Detect which cell encompasses the target text, then output its [x, y] center coordinate. 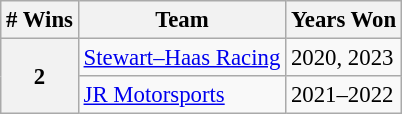
# Wins [40, 20]
2020, 2023 [344, 58]
Years Won [344, 20]
Stewart–Haas Racing [182, 58]
Team [182, 20]
2 [40, 76]
JR Motorsports [182, 95]
2021–2022 [344, 95]
